Determine the [X, Y] coordinate at the center of the cell enclosing the given text.  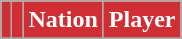
Player [142, 20]
Nation [63, 20]
